From the cell containing the given text, extract its center point as (x, y) coordinate. 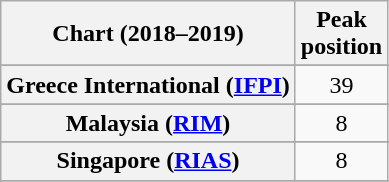
Greece International (IFPI) (148, 85)
39 (341, 85)
Singapore (RIAS) (148, 161)
Chart (2018–2019) (148, 34)
Peakposition (341, 34)
Malaysia (RIM) (148, 123)
